From the cell containing the given text, extract its center point as (x, y) coordinate. 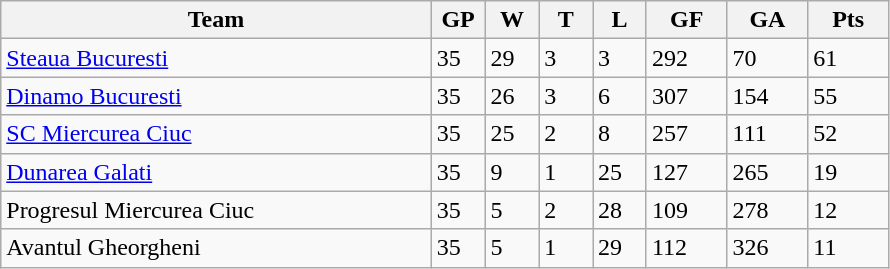
127 (686, 172)
GF (686, 20)
28 (620, 210)
9 (512, 172)
278 (768, 210)
T (566, 20)
Avantul Gheorgheni (216, 248)
257 (686, 134)
55 (848, 96)
Progresul Miercurea Ciuc (216, 210)
326 (768, 248)
112 (686, 248)
SC Miercurea Ciuc (216, 134)
19 (848, 172)
Steaua Bucuresti (216, 58)
109 (686, 210)
6 (620, 96)
307 (686, 96)
GA (768, 20)
Pts (848, 20)
111 (768, 134)
Dinamo Bucuresti (216, 96)
265 (768, 172)
52 (848, 134)
154 (768, 96)
GP (458, 20)
26 (512, 96)
12 (848, 210)
W (512, 20)
Dunarea Galati (216, 172)
8 (620, 134)
292 (686, 58)
Team (216, 20)
L (620, 20)
61 (848, 58)
11 (848, 248)
70 (768, 58)
